Search for the cell housing the specified text and yield its (X, Y) center coordinate. 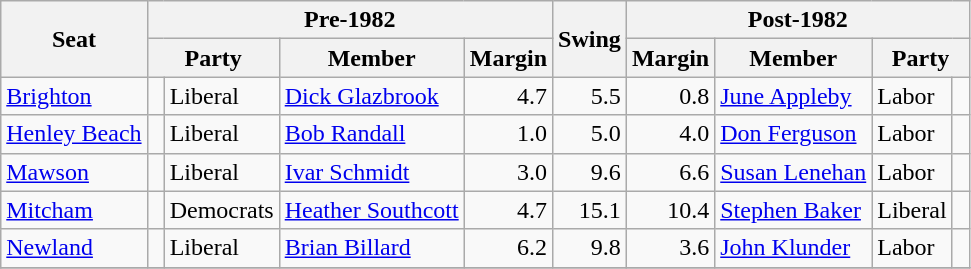
Swing (590, 39)
0.8 (670, 96)
Post-1982 (798, 20)
Pre-1982 (350, 20)
3.6 (670, 248)
Susan Lenehan (794, 172)
Dick Glazbrook (372, 96)
Newland (74, 248)
6.6 (670, 172)
Mawson (74, 172)
3.0 (508, 172)
1.0 (508, 134)
John Klunder (794, 248)
Bob Randall (372, 134)
4.0 (670, 134)
June Appleby (794, 96)
6.2 (508, 248)
Stephen Baker (794, 210)
5.0 (590, 134)
Don Ferguson (794, 134)
Seat (74, 39)
Mitcham (74, 210)
Heather Southcott (372, 210)
9.6 (590, 172)
9.8 (590, 248)
Brian Billard (372, 248)
5.5 (590, 96)
Brighton (74, 96)
Henley Beach (74, 134)
Ivar Schmidt (372, 172)
Democrats (222, 210)
15.1 (590, 210)
10.4 (670, 210)
